Determine the [X, Y] coordinate at the center of the cell enclosing the given text.  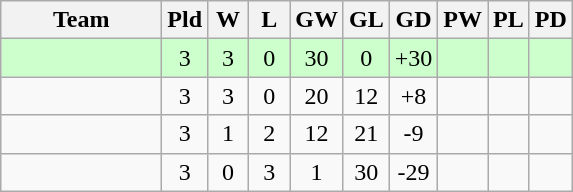
W [228, 20]
Pld [185, 20]
PD [550, 20]
2 [270, 134]
-29 [414, 172]
PW [463, 20]
20 [317, 96]
PL [509, 20]
+30 [414, 58]
+8 [414, 96]
GL [366, 20]
21 [366, 134]
L [270, 20]
GW [317, 20]
GD [414, 20]
Team [82, 20]
-9 [414, 134]
